Identify which cell holds the provided text, then report its [X, Y] central coordinate. 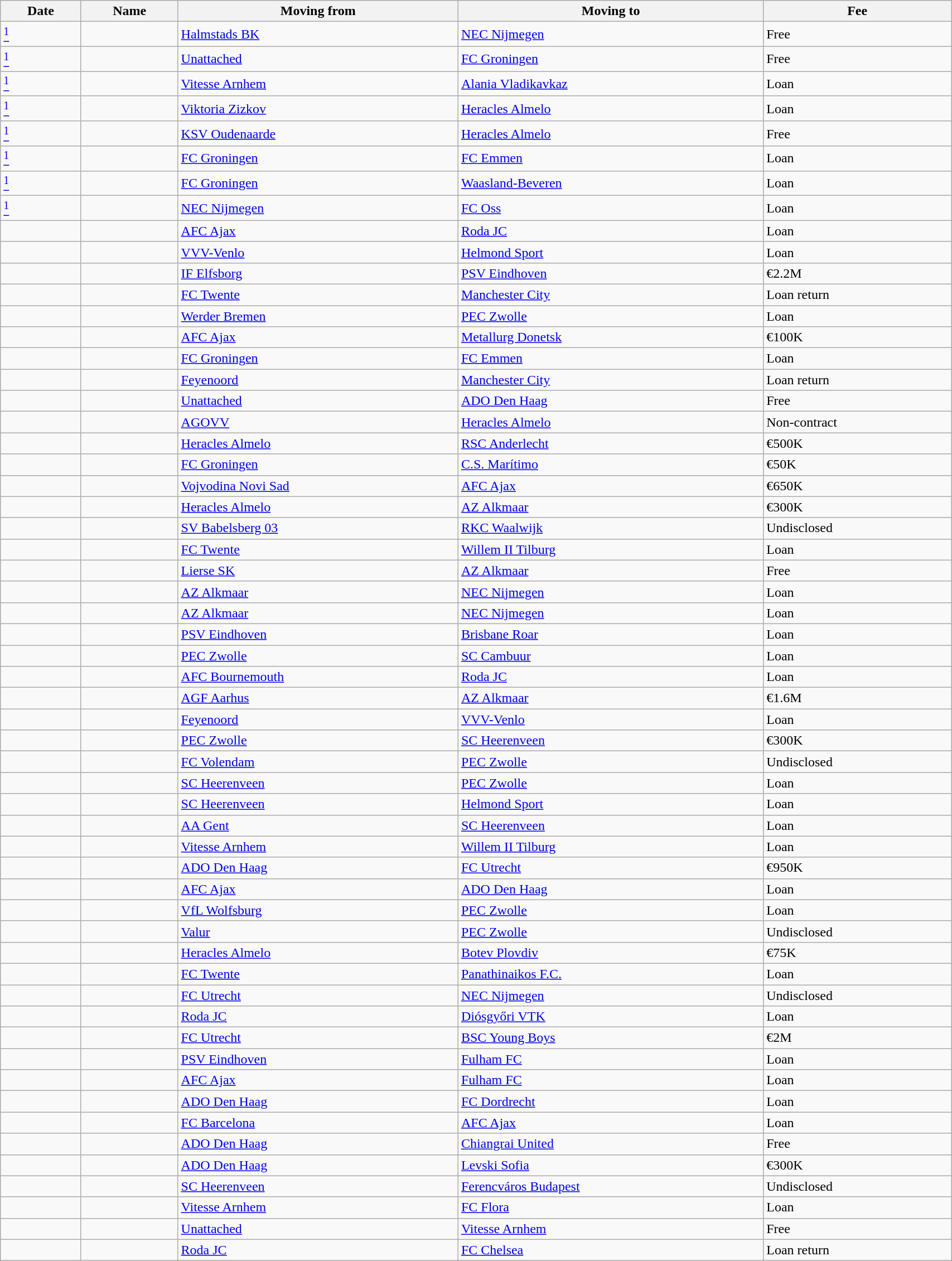
SC Cambuur [610, 655]
Alania Vladikavkaz [610, 84]
FC Barcelona [318, 1123]
€50K [858, 465]
€950K [858, 868]
Name [129, 11]
€100K [858, 337]
VfL Wolfsburg [318, 910]
Date [41, 11]
€2M [858, 1038]
€650K [858, 486]
FC Flora [610, 1207]
€1.6M [858, 698]
RKC Waalwijk [610, 528]
IF Elfsborg [318, 273]
Werder Bremen [318, 316]
€2.2M [858, 273]
Waasland-Beveren [610, 183]
Panathinaikos F.C. [610, 974]
Metallurg Donetsk [610, 337]
Diósgyőri VTK [610, 1017]
Moving to [610, 11]
Valur [318, 931]
Non-contract [858, 422]
SV Babelsberg 03 [318, 528]
FC Oss [610, 209]
FC Chelsea [610, 1250]
Moving from [318, 11]
Viktoria Zizkov [318, 108]
FC Volendam [318, 762]
AGOVV [318, 422]
RSC Anderlecht [610, 443]
AFC Bournemouth [318, 677]
AGF Aarhus [318, 698]
C.S. Marítimo [610, 465]
Fee [858, 11]
€500K [858, 443]
Brisbane Roar [610, 634]
Lierse SK [318, 571]
€75K [858, 953]
Ferencváros Budapest [610, 1186]
Levski Sofia [610, 1165]
AA Gent [318, 825]
Vojvodina Novi Sad [318, 486]
BSC Young Boys [610, 1038]
Halmstads BK [318, 35]
KSV Oudenaarde [318, 134]
Chiangrai United [610, 1144]
FC Dordrecht [610, 1101]
Botev Plovdiv [610, 953]
